Determine the (x, y) coordinate at the center of the cell enclosing the given text.  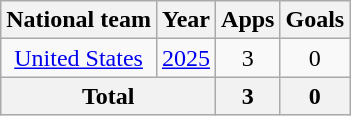
United States (79, 58)
2025 (186, 58)
Total (108, 96)
National team (79, 20)
Apps (248, 20)
Year (186, 20)
Goals (315, 20)
